Return the (x, y) coordinate for the center point of the cell that contains the specified text.  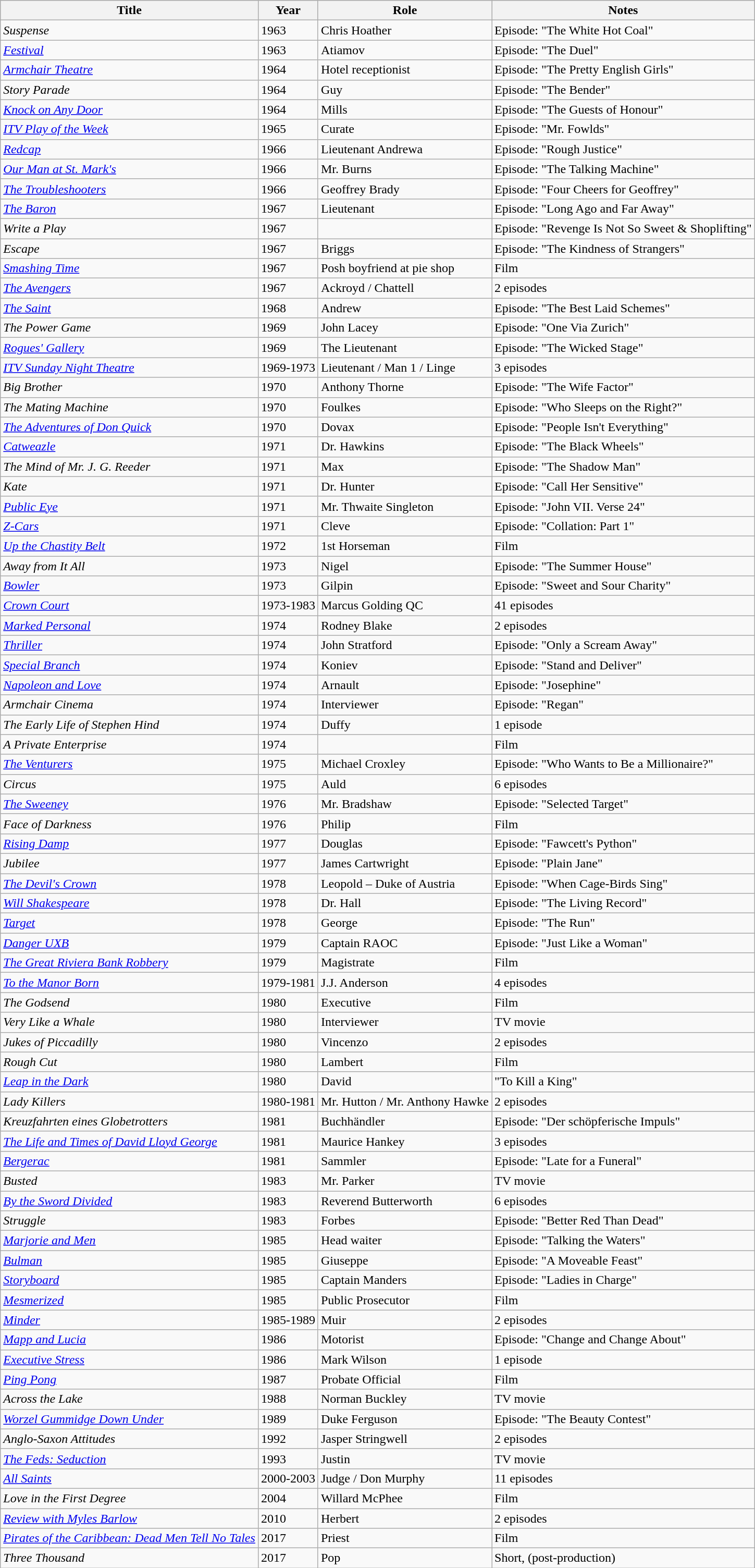
The Venturers (129, 764)
Episode: "Four Cheers for Geoffrey" (623, 189)
Foulkes (404, 407)
Geoffrey Brady (404, 189)
Guy (404, 90)
The Great Riviera Bank Robbery (129, 963)
Mr. Parker (404, 1181)
Episode: "Ladies in Charge" (623, 1280)
Leopold – Duke of Austria (404, 884)
Philip (404, 824)
Kreuzfahrten eines Globetrotters (129, 1121)
Episode: "Change and Change About" (623, 1340)
Ping Pong (129, 1379)
Episode: "Only a Scream Away" (623, 645)
Dr. Hawkins (404, 447)
Cleve (404, 526)
Episode: "Sweet and Sour Charity" (623, 586)
Episode: "Long Ago and Far Away" (623, 209)
The Saint (129, 308)
Danger UXB (129, 943)
Episode: "The Run" (623, 923)
ITV Sunday Night Theatre (129, 367)
The Lieutenant (404, 348)
The Baron (129, 209)
Episode: "Who Wants to Be a Millionaire?" (623, 764)
Maurice Hankey (404, 1141)
Bergerac (129, 1161)
Lieutenant / Man 1 / Linge (404, 367)
Big Brother (129, 387)
Public Prosecutor (404, 1300)
Captain Manders (404, 1280)
Jasper Stringwell (404, 1439)
Very Like a Whale (129, 1022)
Briggs (404, 249)
Episode: "The Shadow Man" (623, 467)
Mr. Bradshaw (404, 804)
Episode: "Talking the Waters" (623, 1241)
To the Manor Born (129, 983)
Crown Court (129, 606)
Year (288, 10)
11 episodes (623, 1478)
Duffy (404, 725)
Episode: "Regan" (623, 705)
John Lacey (404, 328)
Episode: "The Best Laid Schemes" (623, 308)
Away from It All (129, 566)
2010 (288, 1518)
Koniev (404, 665)
Executive (404, 1002)
The Adventures of Don Quick (129, 427)
Rodney Blake (404, 626)
"To Kill a King" (623, 1082)
Festival (129, 50)
The Avengers (129, 288)
The Life and Times of David Lloyd George (129, 1141)
Episode: "Plain Jane" (623, 863)
Mark Wilson (404, 1359)
Armchair Cinema (129, 705)
Curate (404, 129)
Anthony Thorne (404, 387)
Public Eye (129, 506)
Suspense (129, 30)
1985-1989 (288, 1320)
Anglo-Saxon Attitudes (129, 1439)
Marcus Golding QC (404, 606)
Willard McPhee (404, 1498)
Z-Cars (129, 526)
Marked Personal (129, 626)
Episode: "The Living Record" (623, 903)
Write a Play (129, 228)
Rough Cut (129, 1062)
Herbert (404, 1518)
1969-1973 (288, 367)
Catweazle (129, 447)
Hotel receptionist (404, 70)
Episode: "The Kindness of Strangers" (623, 249)
Mills (404, 109)
Episode: "The White Hot Coal" (623, 30)
Episode: "The Duel" (623, 50)
Episode: "The Bender" (623, 90)
Target (129, 923)
Episode: "The Beauty Contest" (623, 1419)
Escape (129, 249)
The Feds: Seduction (129, 1459)
Dovax (404, 427)
Story Parade (129, 90)
Head waiter (404, 1241)
Episode: "Stand and Deliver" (623, 665)
Michael Croxley (404, 764)
Episode: "Rough Justice" (623, 149)
1993 (288, 1459)
Dr. Hall (404, 903)
Atiamov (404, 50)
1988 (288, 1399)
Three Thousand (129, 1558)
Douglas (404, 843)
Sammler (404, 1161)
Justin (404, 1459)
The Mating Machine (129, 407)
Andrew (404, 308)
Leap in the Dark (129, 1082)
The Devil's Crown (129, 884)
A Private Enterprise (129, 744)
Episode: "Late for a Funeral" (623, 1161)
John Stratford (404, 645)
41 episodes (623, 606)
Reverend Butterworth (404, 1200)
Episode: "Better Red Than Dead" (623, 1221)
1972 (288, 546)
Episode: "Der schöpferische Impuls" (623, 1121)
Mr. Burns (404, 169)
The Early Life of Stephen Hind (129, 725)
Across the Lake (129, 1399)
Circus (129, 784)
Bowler (129, 586)
2000-2003 (288, 1478)
All Saints (129, 1478)
1979-1981 (288, 983)
Episode: "The Black Wheels" (623, 447)
Episode: "When Cage-Birds Sing" (623, 884)
Kate (129, 486)
Episode: "A Moveable Feast" (623, 1260)
Short, (post-production) (623, 1558)
Giuseppe (404, 1260)
Pirates of the Caribbean: Dead Men Tell No Tales (129, 1538)
Norman Buckley (404, 1399)
Jukes of Piccadilly (129, 1042)
Episode: "The Wicked Stage" (623, 348)
Bulman (129, 1260)
Nigel (404, 566)
Ackroyd / Chattell (404, 288)
Posh boyfriend at pie shop (404, 268)
Love in the First Degree (129, 1498)
Minder (129, 1320)
George (404, 923)
The Godsend (129, 1002)
ITV Play of the Week (129, 129)
Our Man at St. Mark's (129, 169)
Mapp and Lucia (129, 1340)
Captain RAOC (404, 943)
Lieutenant Andrewa (404, 149)
Motorist (404, 1340)
Episode: "Call Her Sensitive" (623, 486)
Episode: "Mr. Fowlds" (623, 129)
Muir (404, 1320)
Smashing Time (129, 268)
Episode: "One Via Zurich" (623, 328)
1992 (288, 1439)
Mesmerized (129, 1300)
Gilpin (404, 586)
Executive Stress (129, 1359)
Episode: "The Talking Machine" (623, 169)
Armchair Theatre (129, 70)
Judge / Don Murphy (404, 1478)
1968 (288, 308)
Knock on Any Door (129, 109)
Redcap (129, 149)
Napoleon and Love (129, 685)
Mr. Hutton / Mr. Anthony Hawke (404, 1101)
1989 (288, 1419)
Vincenzo (404, 1042)
Lambert (404, 1062)
Buchhändler (404, 1121)
4 episodes (623, 983)
Episode: "The Wife Factor" (623, 387)
Role (404, 10)
Lieutenant (404, 209)
Chris Hoather (404, 30)
David (404, 1082)
Review with Myles Barlow (129, 1518)
Will Shakespeare (129, 903)
1965 (288, 129)
1980-1981 (288, 1101)
The Power Game (129, 328)
Episode: "Collation: Part 1" (623, 526)
Auld (404, 784)
1st Horseman (404, 546)
Rising Damp (129, 843)
The Troubleshooters (129, 189)
Probate Official (404, 1379)
Episode: "Who Sleeps on the Right?" (623, 407)
Marjorie and Men (129, 1241)
1987 (288, 1379)
Jubilee (129, 863)
Rogues' Gallery (129, 348)
Episode: "Fawcett's Python" (623, 843)
Dr. Hunter (404, 486)
Episode: "The Pretty English Girls" (623, 70)
Episode: "John VII. Verse 24" (623, 506)
Special Branch (129, 665)
Priest (404, 1538)
Episode: "People Isn't Everything" (623, 427)
Lady Killers (129, 1101)
Face of Darkness (129, 824)
Episode: "Just Like a Woman" (623, 943)
Worzel Gummidge Down Under (129, 1419)
Up the Chastity Belt (129, 546)
Episode: "The Summer House" (623, 566)
Duke Ferguson (404, 1419)
Thriller (129, 645)
Busted (129, 1181)
Episode: "Revenge Is Not So Sweet & Shoplifting" (623, 228)
Arnault (404, 685)
2004 (288, 1498)
Magistrate (404, 963)
Episode: "Selected Target" (623, 804)
Mr. Thwaite Singleton (404, 506)
Episode: "Josephine" (623, 685)
Forbes (404, 1221)
James Cartwright (404, 863)
Episode: "The Guests of Honour" (623, 109)
By the Sword Divided (129, 1200)
The Mind of Mr. J. G. Reeder (129, 467)
Struggle (129, 1221)
J.J. Anderson (404, 983)
1973-1983 (288, 606)
Title (129, 10)
The Sweeney (129, 804)
Pop (404, 1558)
Notes (623, 10)
Storyboard (129, 1280)
Max (404, 467)
